Search for the cell housing the specified text and yield its (X, Y) center coordinate. 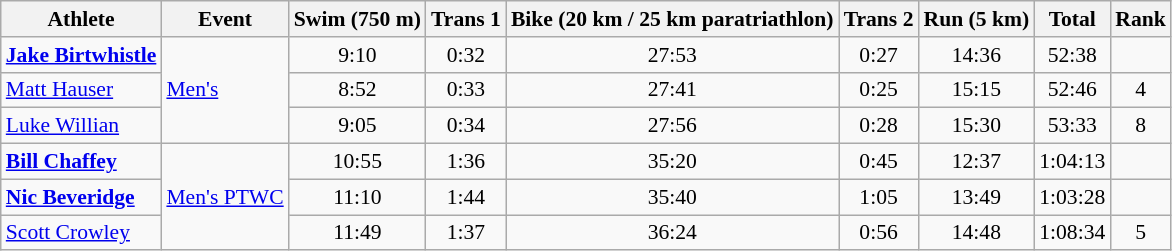
Jake Birtwhistle (82, 55)
Matt Hauser (82, 90)
Bill Chaffey (82, 162)
1:37 (466, 233)
0:32 (466, 55)
Total (1072, 19)
13:49 (977, 197)
11:10 (358, 197)
1:03:28 (1072, 197)
14:48 (977, 233)
5 (1140, 233)
35:20 (672, 162)
0:45 (879, 162)
52:38 (1072, 55)
35:40 (672, 197)
Luke Willian (82, 126)
10:55 (358, 162)
12:37 (977, 162)
8:52 (358, 90)
8 (1140, 126)
Nic Beveridge (82, 197)
1:08:34 (1072, 233)
Athlete (82, 19)
Swim (750 m) (358, 19)
0:34 (466, 126)
4 (1140, 90)
14:36 (977, 55)
0:56 (879, 233)
Rank (1140, 19)
0:28 (879, 126)
27:56 (672, 126)
Event (224, 19)
15:15 (977, 90)
Scott Crowley (82, 233)
1:36 (466, 162)
0:27 (879, 55)
Men's PTWC (224, 198)
Trans 1 (466, 19)
27:53 (672, 55)
0:33 (466, 90)
Men's (224, 90)
Run (5 km) (977, 19)
15:30 (977, 126)
1:05 (879, 197)
53:33 (1072, 126)
0:25 (879, 90)
Bike (20 km / 25 km paratriathlon) (672, 19)
1:44 (466, 197)
52:46 (1072, 90)
11:49 (358, 233)
36:24 (672, 233)
9:05 (358, 126)
9:10 (358, 55)
27:41 (672, 90)
1:04:13 (1072, 162)
Trans 2 (879, 19)
